Locate the cell with the specified text and output its (x, y) center coordinate. 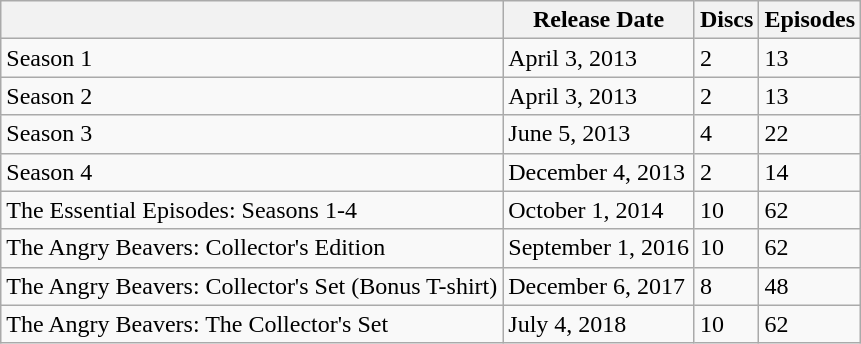
Discs (726, 20)
Episodes (810, 20)
Season 1 (252, 58)
December 4, 2013 (599, 172)
December 6, 2017 (599, 286)
8 (726, 286)
The Angry Beavers: Collector's Edition (252, 248)
The Angry Beavers: Collector's Set (Bonus T-shirt) (252, 286)
Season 3 (252, 134)
Season 4 (252, 172)
Season 2 (252, 96)
October 1, 2014 (599, 210)
4 (726, 134)
September 1, 2016 (599, 248)
July 4, 2018 (599, 324)
June 5, 2013 (599, 134)
The Essential Episodes: Seasons 1-4 (252, 210)
The Angry Beavers: The Collector's Set (252, 324)
48 (810, 286)
Release Date (599, 20)
14 (810, 172)
22 (810, 134)
